For the text-containing cell, return its midpoint in (X, Y) coordinate format. 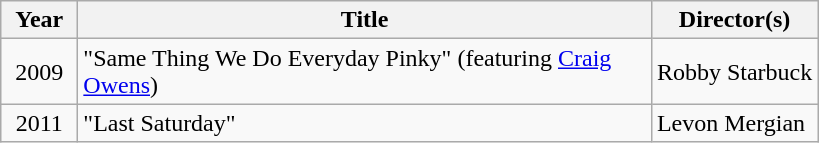
2011 (40, 123)
Director(s) (734, 20)
"Last Saturday" (365, 123)
Year (40, 20)
Title (365, 20)
2009 (40, 72)
Robby Starbuck (734, 72)
"Same Thing We Do Everyday Pinky" (featuring Craig Owens) (365, 72)
Levon Mergian (734, 123)
